Provide the [x, y] coordinate of the cell's center where the given text is located.  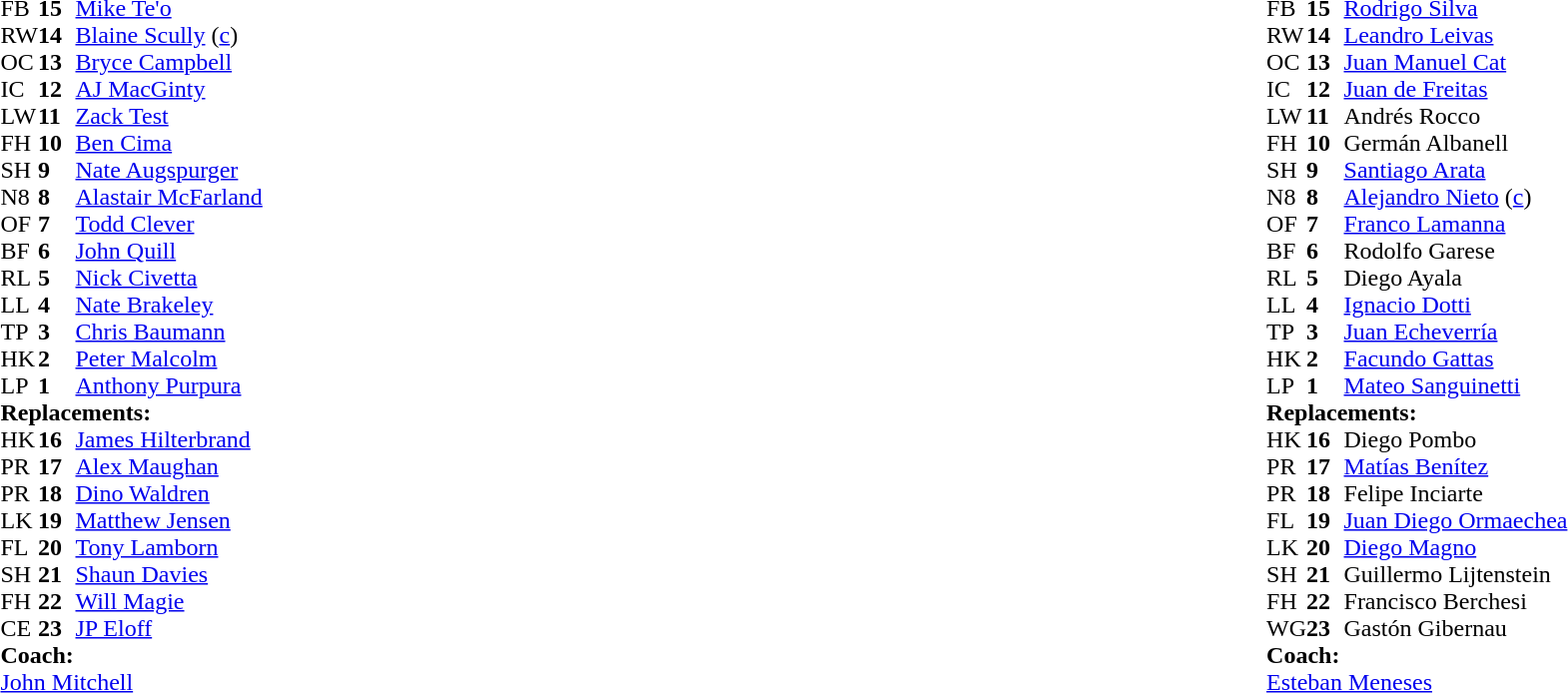
Will Magie [170, 601]
James Hilterbrand [170, 439]
Ignacio Dotti [1456, 306]
Guillermo Lijtenstein [1456, 575]
Nick Civetta [170, 278]
Juan Echeverría [1456, 332]
Blaine Scully (c) [170, 36]
Peter Malcolm [170, 359]
Alejandro Nieto (c) [1456, 198]
WG [1286, 629]
Andrés Rocco [1456, 116]
Santiago Arata [1456, 170]
Diego Pombo [1456, 439]
Francisco Berchesi [1456, 601]
Nate Augspurger [170, 170]
Diego Ayala [1456, 278]
Germán Albanell [1456, 144]
Shaun Davies [170, 575]
Juan de Freitas [1456, 90]
Gastón Gibernau [1456, 629]
Ben Cima [170, 144]
Felipe Inciarte [1456, 493]
John Quill [170, 252]
Tony Lamborn [170, 547]
Franco Lamanna [1456, 224]
Zack Test [170, 116]
Nate Brakeley [170, 306]
Matías Benítez [1456, 467]
Facundo Gattas [1456, 359]
JP Eloff [170, 629]
CE [19, 629]
Dino Waldren [170, 493]
Diego Magno [1456, 547]
Juan Diego Ormaechea [1456, 521]
Rodolfo Garese [1456, 252]
Leandro Leivas [1456, 36]
Juan Manuel Cat [1456, 62]
Alex Maughan [170, 467]
Anthony Purpura [170, 385]
Alastair McFarland [170, 198]
Bryce Campbell [170, 62]
Matthew Jensen [170, 521]
Chris Baumann [170, 332]
AJ MacGinty [170, 90]
Todd Clever [170, 224]
Mateo Sanguinetti [1456, 385]
